Return the (x, y) coordinate for the center point of the cell that contains the specified text.  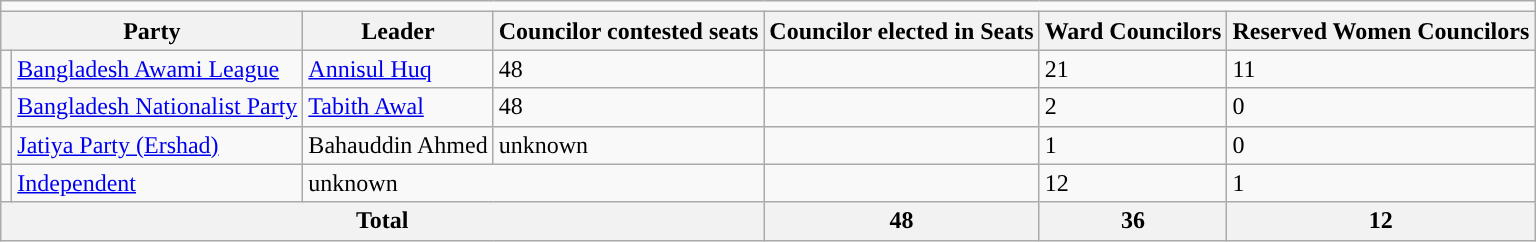
Bangladesh Nationalist Party (158, 107)
Party (152, 31)
Leader (398, 31)
Ward Councilors (1133, 31)
Jatiya Party (Ershad) (158, 145)
Total (382, 221)
Bangladesh Awami League (158, 69)
Councilor contested seats (628, 31)
Independent (158, 183)
11 (1381, 69)
Councilor elected in Seats (902, 31)
Bahauddin Ahmed (398, 145)
Annisul Huq (398, 69)
2 (1133, 107)
36 (1133, 221)
Reserved Women Councilors (1381, 31)
Tabith Awal (398, 107)
21 (1133, 69)
